Return [X, Y] of the center of cell containing provided text 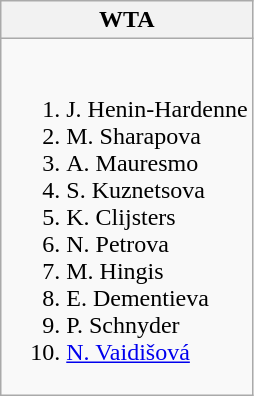
J. Henin-Hardenne M. Sharapova A. Mauresmo S. Kuznetsova K. Clijsters N. Petrova M. Hingis E. Dementieva P. Schnyder N. Vaidišová [127, 217]
WTA [127, 20]
